Provide the [X, Y] coordinate of the cell's center where the given text is located.  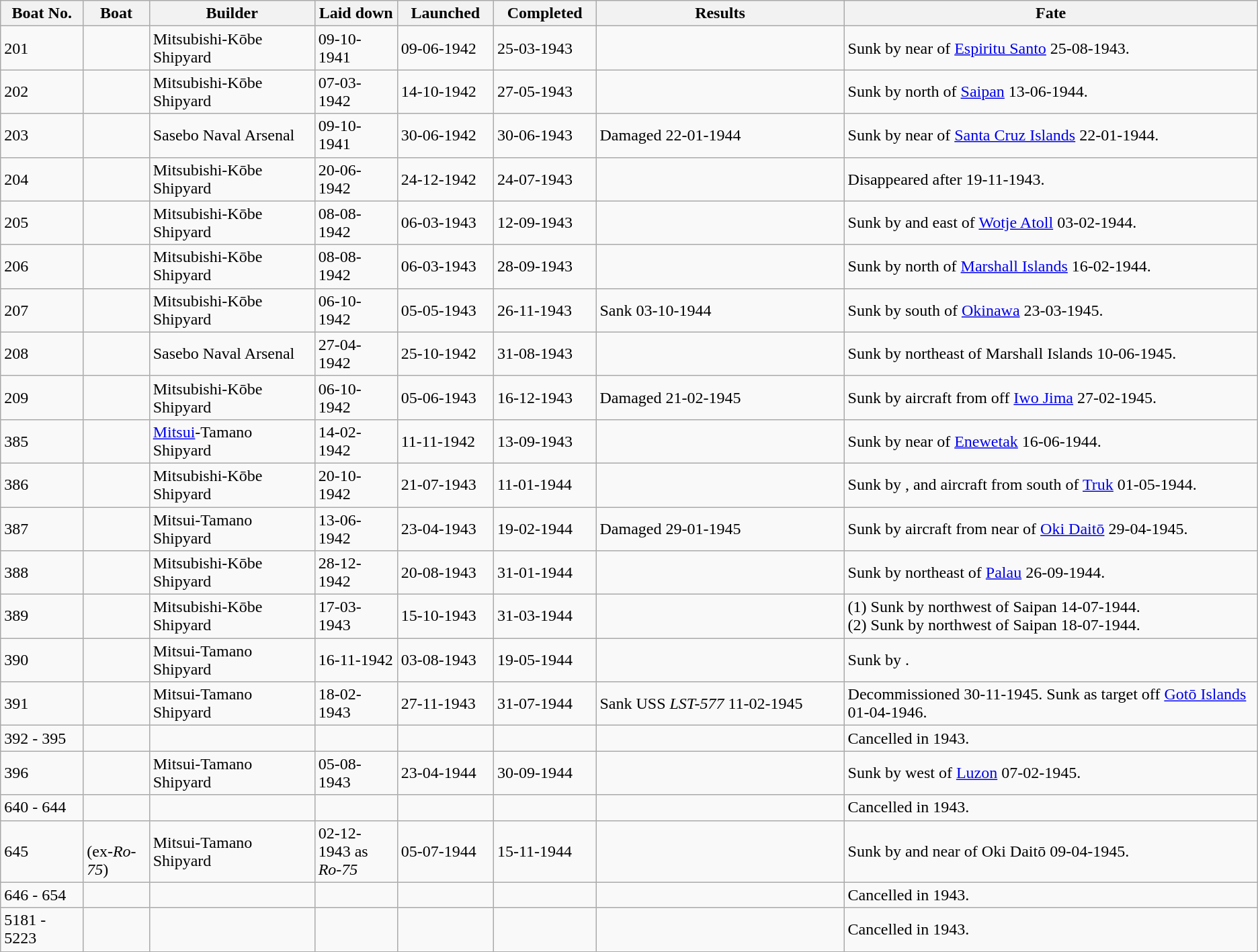
Damaged 29-01-1945 [720, 528]
Sunk by south of Okinawa 23-03-1945. [1051, 310]
11-11-1942 [445, 441]
Laid down [356, 13]
392 - 395 [42, 738]
Sunk by northeast of Palau 26-09-1944. [1051, 572]
16-12-1943 [544, 398]
20-06-1942 [356, 179]
Sank USS LST-577 11-02-1945 [720, 704]
Sunk by . [1051, 660]
05-07-1944 [445, 851]
390 [42, 660]
21-07-1943 [445, 485]
05-06-1943 [445, 398]
17-03-1943 [356, 617]
Sunk by west of Luzon 07-02-1945. [1051, 773]
31-08-1943 [544, 353]
28-09-1943 [544, 266]
13-06-1942 [356, 528]
Sunk by , and aircraft from south of Truk 01-05-1944. [1051, 485]
27-11-1943 [445, 704]
27-05-1943 [544, 91]
31-01-1944 [544, 572]
385 [42, 441]
05-08-1943 [356, 773]
24-12-1942 [445, 179]
14-10-1942 [445, 91]
19-05-1944 [544, 660]
31-07-1944 [544, 704]
Fate [1051, 13]
09-06-1942 [445, 48]
387 [42, 528]
14-02-1942 [356, 441]
15-11-1944 [544, 851]
Sunk by near of Espiritu Santo 25-08-1943. [1051, 48]
5181 - 5223 [42, 930]
203 [42, 136]
Sunk by north of Saipan 13-06-1944. [1051, 91]
Sunk by and east of Wotje Atoll 03-02-1944. [1051, 223]
30-09-1944 [544, 773]
26-11-1943 [544, 310]
Disappeared after 19-11-1943. [1051, 179]
30-06-1942 [445, 136]
03-08-1943 [445, 660]
208 [42, 353]
389 [42, 617]
Sunk by northeast of Marshall Islands 10-06-1945. [1051, 353]
05-05-1943 [445, 310]
209 [42, 398]
646 - 654 [42, 895]
Launched [445, 13]
(1) Sunk by northwest of Saipan 14-07-1944.(2) Sunk by northwest of Saipan 18-07-1944. [1051, 617]
Sunk by and near of Oki Daitō 09-04-1945. [1051, 851]
391 [42, 704]
30-06-1943 [544, 136]
16-11-1942 [356, 660]
640 - 644 [42, 808]
207 [42, 310]
07-03-1942 [356, 91]
27-04-1942 [356, 353]
12-09-1943 [544, 223]
204 [42, 179]
396 [42, 773]
Damaged 21-02-1945 [720, 398]
25-10-1942 [445, 353]
Sunk by near of Santa Cruz Islands 22-01-1944. [1051, 136]
202 [42, 91]
645 [42, 851]
25-03-1943 [544, 48]
Sunk by aircraft from near of Oki Daitō 29-04-1945. [1051, 528]
201 [42, 48]
Sunk by north of Marshall Islands 16-02-1944. [1051, 266]
13-09-1943 [544, 441]
388 [42, 572]
Boat No. [42, 13]
Builder [232, 13]
386 [42, 485]
Sunk by aircraft from off Iwo Jima 27-02-1945. [1051, 398]
23-04-1943 [445, 528]
31-03-1944 [544, 617]
Decommissioned 30-11-1945. Sunk as target off Gotō Islands 01-04-1946. [1051, 704]
206 [42, 266]
Results [720, 13]
Damaged 22-01-1944 [720, 136]
20-08-1943 [445, 572]
28-12-1942 [356, 572]
15-10-1943 [445, 617]
Completed [544, 13]
24-07-1943 [544, 179]
205 [42, 223]
Sunk by near of Enewetak 16-06-1944. [1051, 441]
(ex-Ro-75) [116, 851]
23-04-1944 [445, 773]
11-01-1944 [544, 485]
20-10-1942 [356, 485]
18-02-1943 [356, 704]
Boat [116, 13]
19-02-1944 [544, 528]
02-12-1943 as Ro-75 [356, 851]
Sank 03-10-1944 [720, 310]
